Extract the (x, y) coordinate from the center of the cell holding the provided text.  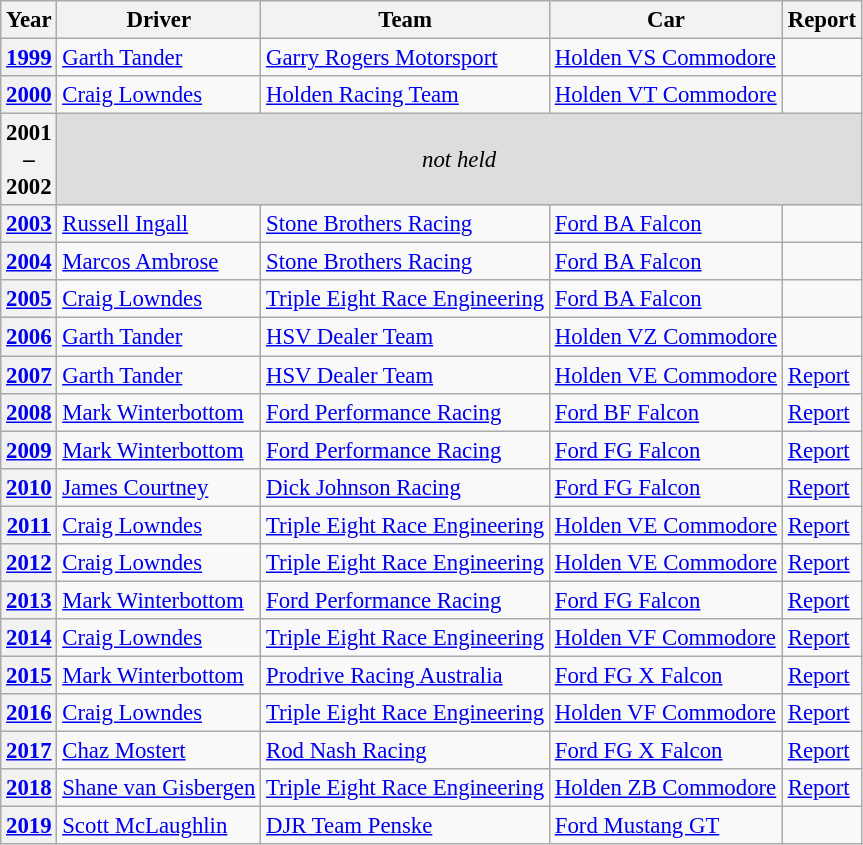
2018 (29, 788)
James Courtney (159, 487)
Prodrive Racing Australia (406, 675)
Holden Racing Team (406, 95)
2008 (29, 412)
Car (666, 20)
2010 (29, 487)
Holden ZB Commodore (666, 788)
2016 (29, 713)
2015 (29, 675)
2013 (29, 600)
Scott McLaughlin (159, 826)
Marcos Ambrose (159, 262)
2007 (29, 375)
Holden VT Commodore (666, 95)
2000 (29, 95)
Driver (159, 20)
Year (29, 20)
2014 (29, 638)
2005 (29, 299)
Dick Johnson Racing (406, 487)
2019 (29, 826)
Holden VZ Commodore (666, 337)
2006 (29, 337)
Garry Rogers Motorsport (406, 58)
2011 (29, 525)
not held (459, 160)
Rod Nash Racing (406, 751)
Shane van Gisbergen (159, 788)
Team (406, 20)
1999 (29, 58)
2012 (29, 563)
Holden VS Commodore (666, 58)
2004 (29, 262)
2009 (29, 450)
Ford Mustang GT (666, 826)
Russell Ingall (159, 224)
2001–2002 (29, 160)
DJR Team Penske (406, 826)
2017 (29, 751)
2003 (29, 224)
Ford BF Falcon (666, 412)
Chaz Mostert (159, 751)
